Locate the cell with the specified text and output its (x, y) center coordinate. 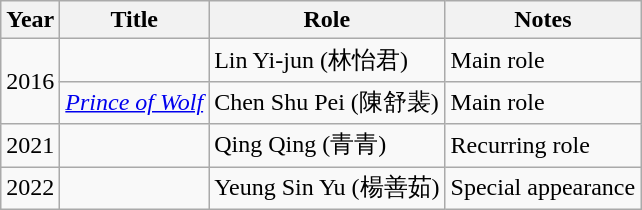
2022 (30, 188)
Chen Shu Pei (陳舒裴) (327, 102)
Lin Yi-jun (林怡君) (327, 60)
Notes (543, 20)
Year (30, 20)
Special appearance (543, 188)
Recurring role (543, 146)
Qing Qing (青青) (327, 146)
2021 (30, 146)
Title (134, 20)
Yeung Sin Yu (楊善茹) (327, 188)
Prince of Wolf (134, 102)
Role (327, 20)
2016 (30, 82)
